Search for the cell housing the specified text and yield its (X, Y) center coordinate. 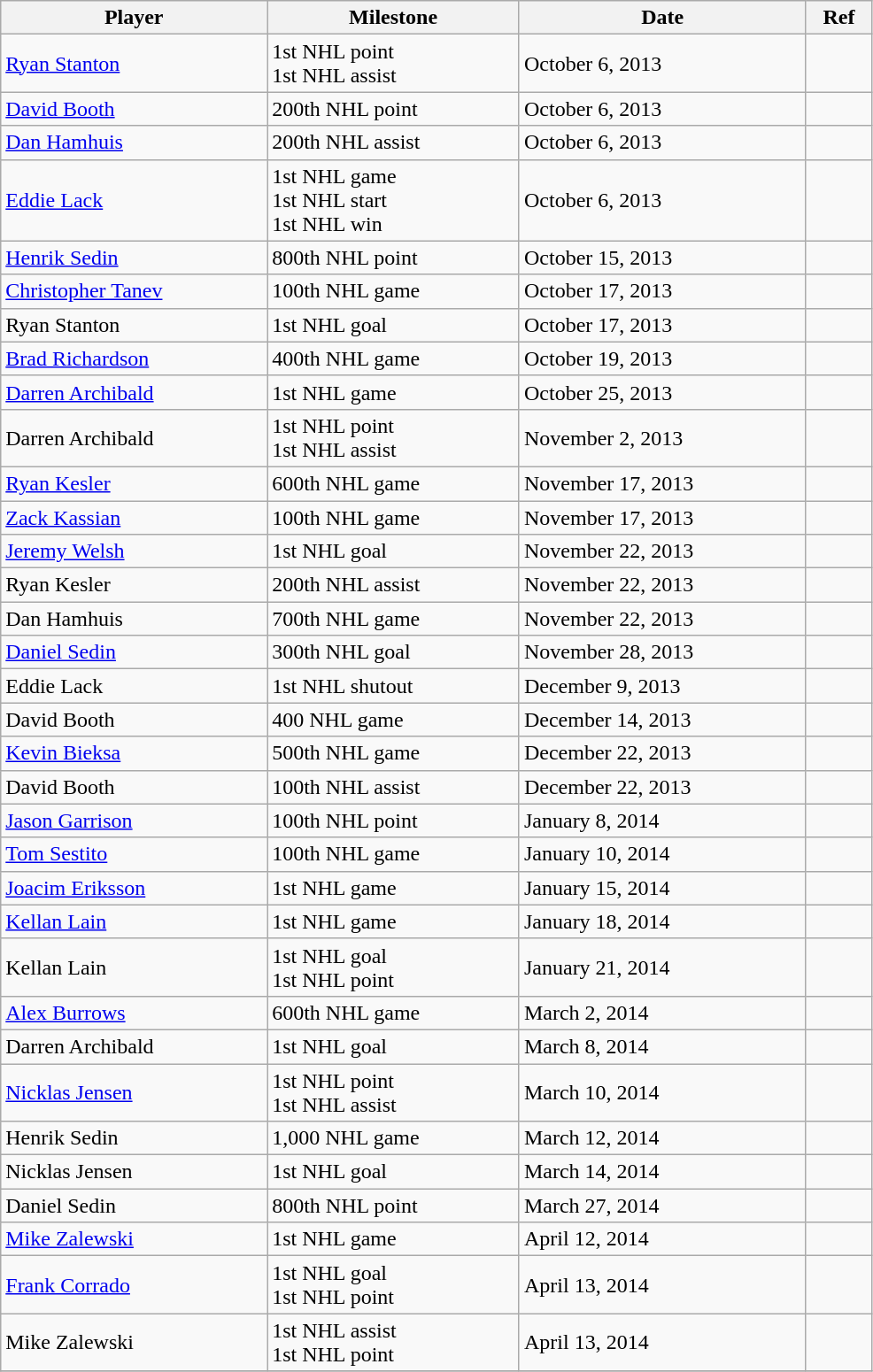
200th NHL point (393, 109)
1st NHL game1st NHL start1st NHL win (393, 200)
100th NHL point (393, 821)
1,000 NHL game (393, 1138)
Alex Burrows (135, 1013)
400 NHL game (393, 720)
December 9, 2013 (662, 686)
January 21, 2014 (662, 967)
Milestone (393, 18)
March 14, 2014 (662, 1172)
1st NHL assist1st NHL point (393, 1342)
March 12, 2014 (662, 1138)
March 27, 2014 (662, 1206)
Tom Sestito (135, 854)
Ref (839, 18)
January 8, 2014 (662, 821)
Jason Garrison (135, 821)
500th NHL game (393, 753)
January 10, 2014 (662, 854)
700th NHL game (393, 619)
March 8, 2014 (662, 1046)
Player (135, 18)
1st NHL shutout (393, 686)
October 15, 2013 (662, 258)
Jeremy Welsh (135, 551)
January 18, 2014 (662, 921)
January 15, 2014 (662, 888)
October 19, 2013 (662, 358)
Christopher Tanev (135, 291)
Brad Richardson (135, 358)
November 2, 2013 (662, 437)
March 10, 2014 (662, 1092)
Kevin Bieksa (135, 753)
November 28, 2013 (662, 652)
March 2, 2014 (662, 1013)
100th NHL assist (393, 787)
Joacim Eriksson (135, 888)
Date (662, 18)
April 12, 2014 (662, 1239)
Frank Corrado (135, 1285)
December 14, 2013 (662, 720)
October 25, 2013 (662, 392)
Zack Kassian (135, 518)
300th NHL goal (393, 652)
400th NHL game (393, 358)
